Locate the cell with the specified text and output its (x, y) center coordinate. 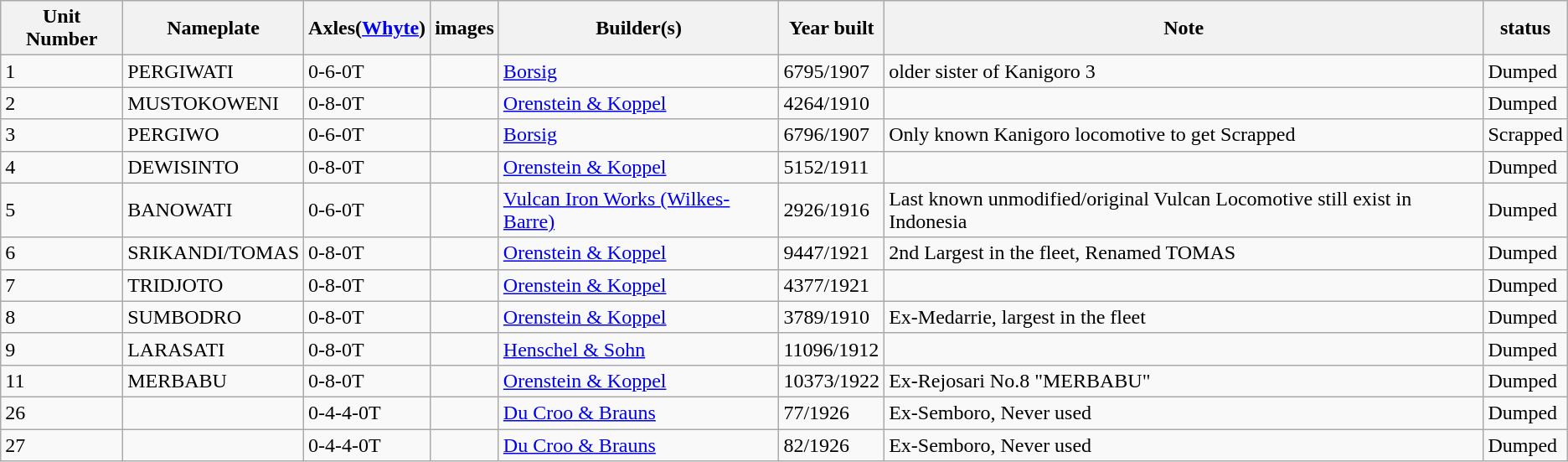
5 (62, 210)
Henschel & Sohn (638, 349)
Builder(s) (638, 29)
4264/1910 (832, 103)
10373/1922 (832, 381)
MERBABU (214, 381)
9 (62, 349)
26 (62, 413)
older sister of Kanigoro 3 (1184, 71)
1 (62, 71)
Ex-Rejosari No.8 "MERBABU" (1184, 381)
6 (62, 253)
77/1926 (832, 413)
5152/1911 (832, 167)
SUMBODRO (214, 317)
Unit Number (62, 29)
2926/1916 (832, 210)
3 (62, 135)
Note (1184, 29)
8 (62, 317)
82/1926 (832, 445)
LARASATI (214, 349)
2 (62, 103)
status (1525, 29)
Axles(Whyte) (367, 29)
27 (62, 445)
SRIKANDI/TOMAS (214, 253)
9447/1921 (832, 253)
images (465, 29)
BANOWATI (214, 210)
6796/1907 (832, 135)
3789/1910 (832, 317)
Only known Kanigoro locomotive to get Scrapped (1184, 135)
PERGIWATI (214, 71)
Ex-Medarrie, largest in the fleet (1184, 317)
Last known unmodified/original Vulcan Locomotive still exist in Indonesia (1184, 210)
4377/1921 (832, 285)
Vulcan Iron Works (Wilkes-Barre) (638, 210)
PERGIWO (214, 135)
2nd Largest in the fleet, Renamed TOMAS (1184, 253)
MUSTOKOWENI (214, 103)
4 (62, 167)
Nameplate (214, 29)
Scrapped (1525, 135)
11096/1912 (832, 349)
6795/1907 (832, 71)
TRIDJOTO (214, 285)
DEWISINTO (214, 167)
11 (62, 381)
Year built (832, 29)
7 (62, 285)
